Pinpoint the cell where the given text exists, returning its (X, Y) midpoint coordinate. 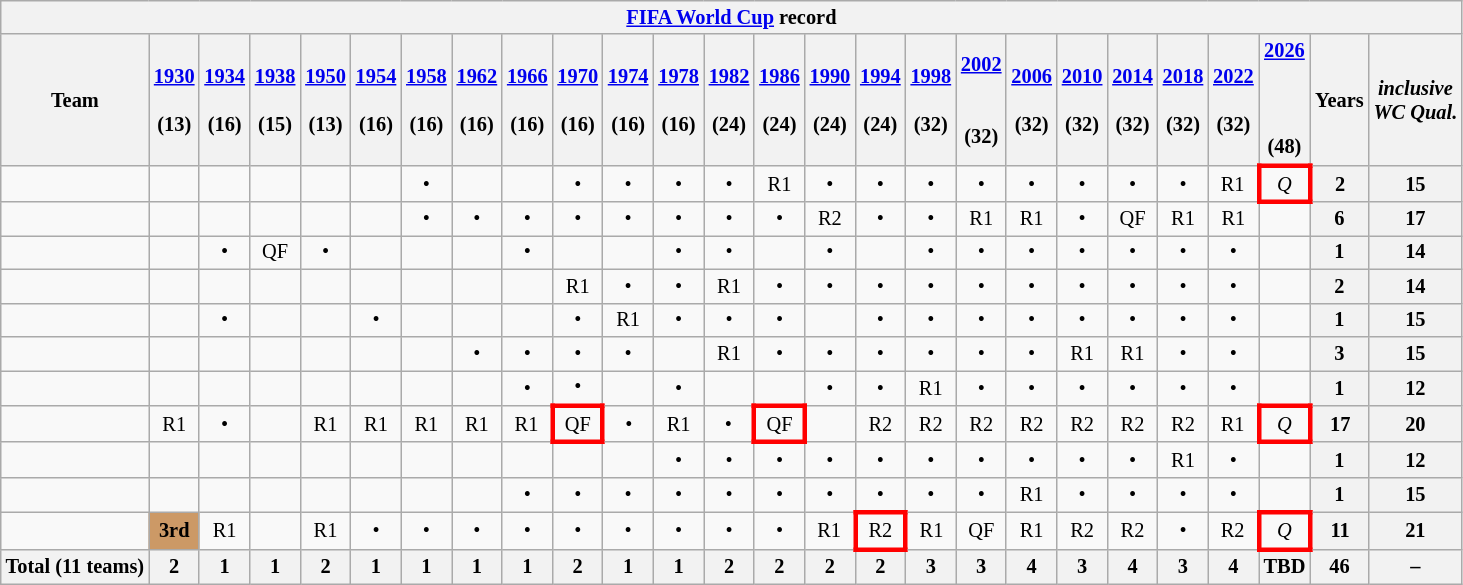
11 (1339, 530)
1930(13) (174, 100)
1950(13) (325, 100)
1962(16) (477, 100)
6 (1339, 219)
Team (75, 100)
FIFA World Cup record (732, 17)
2014(32) (1132, 100)
1966(16) (527, 100)
1990(24) (830, 100)
46 (1339, 566)
2002(32) (981, 100)
3rd (174, 530)
inclusive WC Qual. (1416, 100)
2018(32) (1183, 100)
Total (11 teams) (75, 566)
TBD (1285, 566)
Years (1339, 100)
1954(16) (376, 100)
1982(24) (729, 100)
1974(16) (628, 100)
1978(16) (678, 100)
1938(15) (275, 100)
2022(32) (1233, 100)
1994(24) (880, 100)
21 (1416, 530)
20 (1416, 424)
– (1416, 566)
1958(16) (426, 100)
1986(24) (779, 100)
1970(16) (577, 100)
2006(32) (1031, 100)
2026(48) (1285, 100)
2010(32) (1082, 100)
1998(32) (931, 100)
1934(16) (224, 100)
